Output the [X, Y] coordinate of the center of the cell containing the given text.  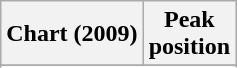
Peakposition [189, 34]
Chart (2009) [72, 34]
